Capture the cell that displays the provided text and extract its (X, Y) central coordinate. 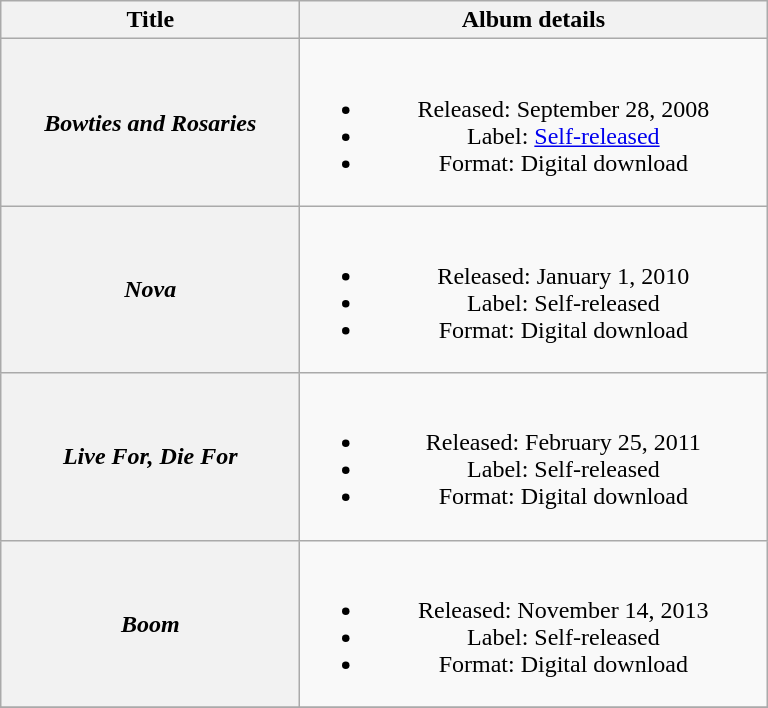
Released: January 1, 2010Label: Self-releasedFormat: Digital download (534, 290)
Nova (150, 290)
Title (150, 20)
Boom (150, 624)
Released: September 28, 2008Label: Self-releasedFormat: Digital download (534, 122)
Album details (534, 20)
Released: November 14, 2013Label: Self-releasedFormat: Digital download (534, 624)
Released: February 25, 2011Label: Self-releasedFormat: Digital download (534, 456)
Live For, Die For (150, 456)
Bowties and Rosaries (150, 122)
